Return the [x, y] coordinate for the center point of the cell that contains the specified text.  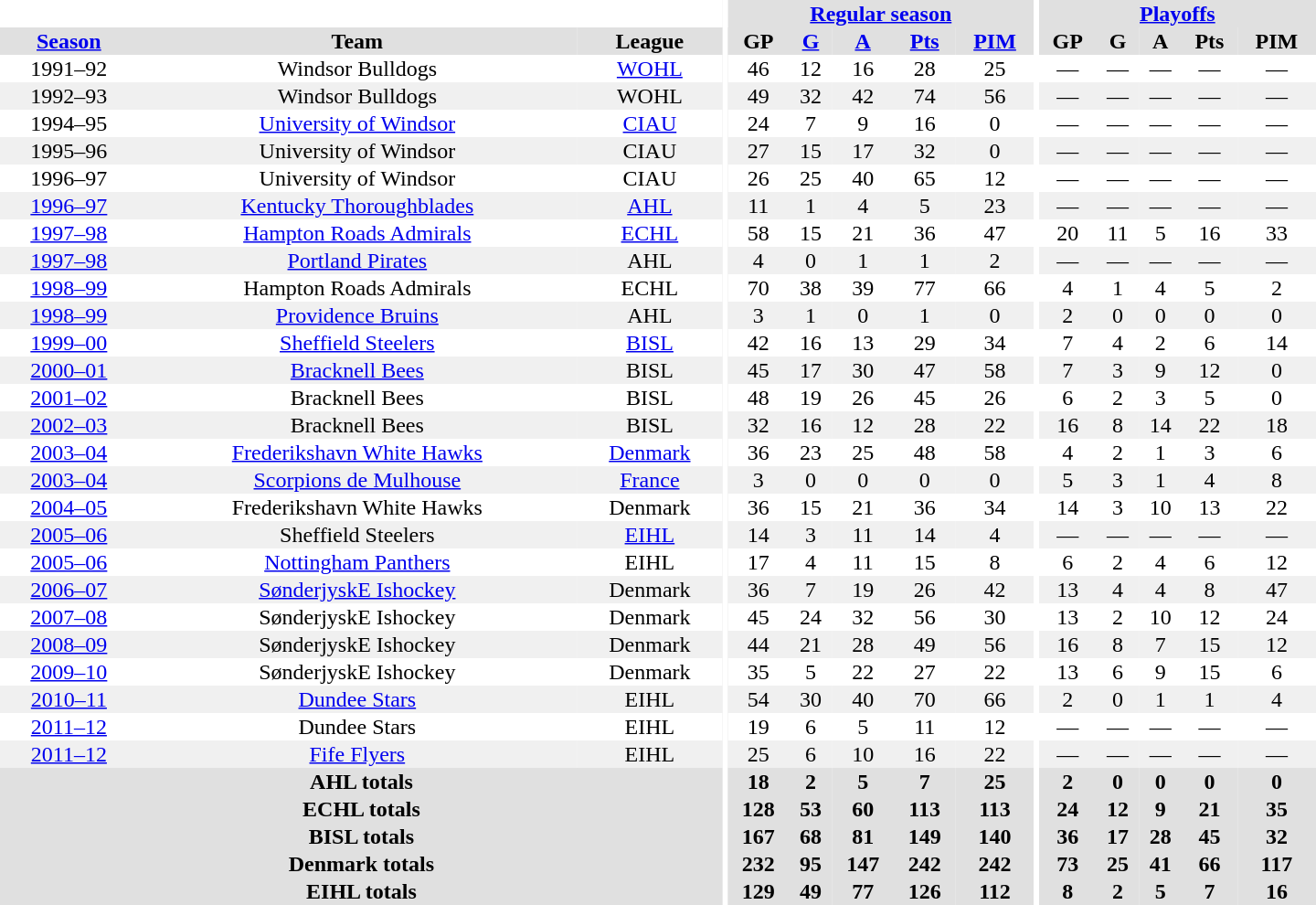
232 [759, 864]
Portland Pirates [357, 261]
29 [925, 343]
74 [925, 96]
73 [1067, 864]
147 [863, 864]
39 [863, 288]
81 [863, 836]
Kentucky Thoroughblades [357, 206]
1992–93 [69, 96]
BISL totals [362, 836]
112 [995, 891]
2004–05 [69, 507]
Fife Flyers [357, 754]
2002–03 [69, 425]
140 [995, 836]
129 [759, 891]
Providence Bruins [357, 315]
France [650, 480]
2008–09 [69, 644]
Nottingham Panthers [357, 562]
1999–00 [69, 343]
2010–11 [69, 699]
ECHL totals [362, 809]
Scorpions de Mulhouse [357, 480]
2006–07 [69, 590]
95 [812, 864]
65 [925, 178]
EIHL totals [362, 891]
44 [759, 644]
149 [925, 836]
Denmark totals [362, 864]
2001–02 [69, 398]
54 [759, 699]
League [650, 41]
2007–08 [69, 617]
1994–95 [69, 123]
128 [759, 809]
68 [812, 836]
2000–01 [69, 370]
2009–10 [69, 672]
Playoffs [1177, 14]
46 [759, 69]
53 [812, 809]
Season [69, 41]
126 [925, 891]
1991–92 [69, 69]
20 [1067, 233]
1995–96 [69, 151]
117 [1277, 864]
60 [863, 809]
33 [1277, 233]
Regular season [881, 14]
AHL totals [362, 782]
38 [812, 288]
Team [357, 41]
167 [759, 836]
41 [1161, 864]
